Output the (X, Y) coordinate of the center of the cell containing the given text.  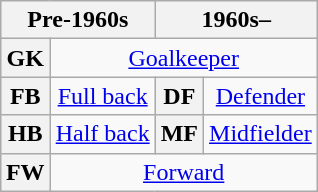
Full back (102, 96)
Half back (102, 134)
FB (25, 96)
FW (25, 172)
Goalkeeper (184, 58)
Forward (184, 172)
DF (179, 96)
Pre-1960s (78, 20)
GK (25, 58)
1960s– (236, 20)
Midfielder (261, 134)
MF (179, 134)
HB (25, 134)
Defender (261, 96)
